Extract the (x, y) coordinate from the center of the cell holding the provided text.  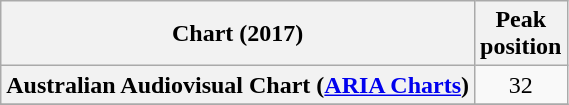
Australian Audiovisual Chart (ARIA Charts) (238, 85)
Peakposition (521, 34)
Chart (2017) (238, 34)
32 (521, 85)
